Return (x, y) of the center of cell containing provided text 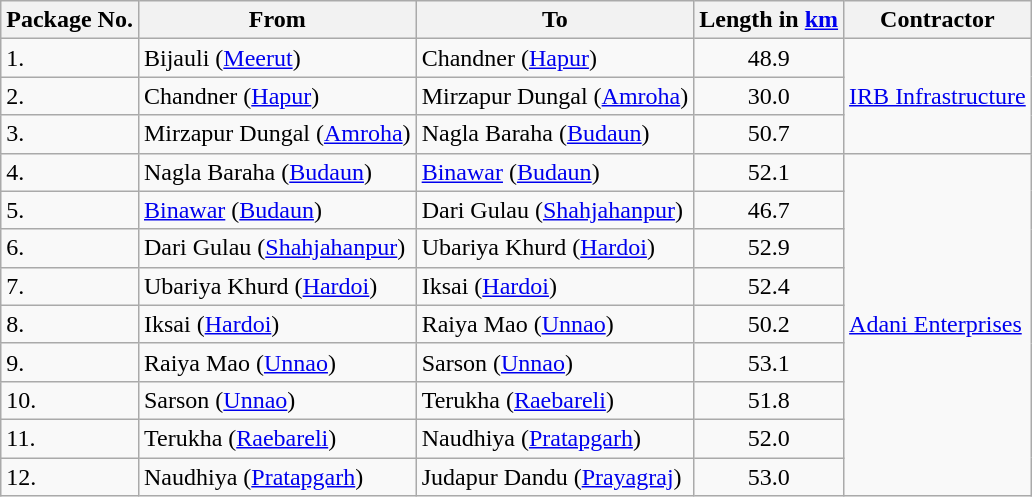
2. (70, 96)
Adani Enterprises (938, 324)
7. (70, 286)
8. (70, 324)
Contractor (938, 20)
Package No. (70, 20)
50.7 (769, 134)
53.1 (769, 362)
6. (70, 248)
51.8 (769, 400)
10. (70, 400)
46.7 (769, 210)
9. (70, 362)
48.9 (769, 58)
4. (70, 172)
52.4 (769, 286)
50.2 (769, 324)
From (277, 20)
To (555, 20)
52.9 (769, 248)
53.0 (769, 477)
52.0 (769, 438)
30.0 (769, 96)
Bijauli (Meerut) (277, 58)
1. (70, 58)
Length in km (769, 20)
11. (70, 438)
12. (70, 477)
IRB Infrastructure (938, 96)
52.1 (769, 172)
Judapur Dandu (Prayagraj) (555, 477)
3. (70, 134)
5. (70, 210)
